Capture the cell that displays the provided text and extract its [x, y] central coordinate. 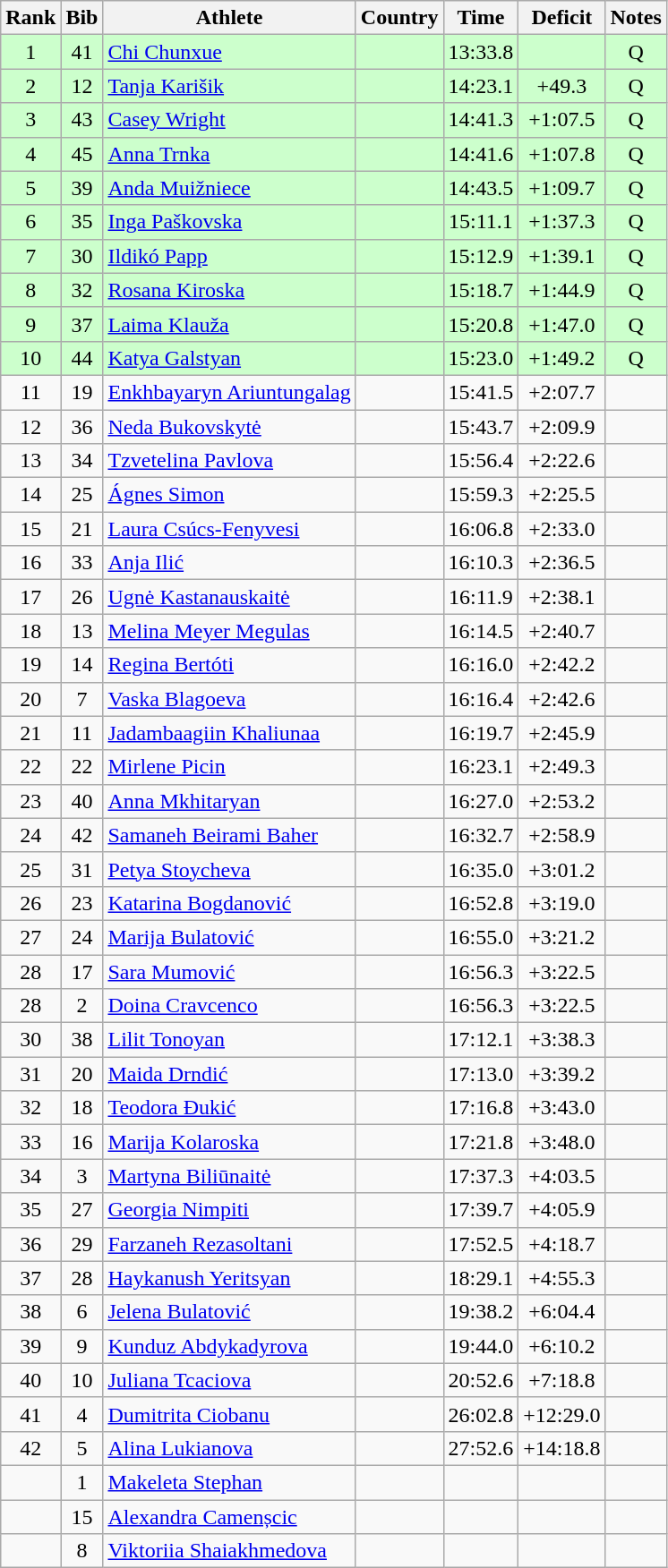
17:12.1 [481, 1040]
Tzvetelina Pavlova [229, 461]
Petya Stoycheva [229, 869]
Mirlene Picin [229, 767]
Laura Csúcs-Fenyvesi [229, 529]
44 [82, 358]
Regina Bertóti [229, 665]
Georgia Nimpiti [229, 1210]
16:27.0 [481, 801]
18:29.1 [481, 1278]
+1:37.3 [562, 222]
+2:45.9 [562, 733]
14:23.1 [481, 86]
Viktoriia Shaiakhmedova [229, 1551]
Tanja Karišik [229, 86]
Laima Klauža [229, 324]
+2:58.9 [562, 835]
Ugnė Kastanauskaitė [229, 597]
+2:36.5 [562, 563]
Vaska Blagoeva [229, 699]
Chi Chunxue [229, 52]
Lilit Tonoyan [229, 1040]
Juliana Tcaciova [229, 1380]
17:52.5 [481, 1244]
29 [82, 1244]
17:21.8 [481, 1142]
Ágnes Simon [229, 495]
15:56.4 [481, 461]
+7:18.8 [562, 1380]
Anna Mkhitaryan [229, 801]
+3:01.2 [562, 869]
Jelena Bulatović [229, 1312]
15:41.5 [481, 392]
Bib [82, 18]
Alina Lukianova [229, 1448]
Anna Trnka [229, 154]
+2:42.2 [562, 665]
15:18.7 [481, 290]
Jadambaagiin Khaliunaa [229, 733]
Haykanush Yeritsyan [229, 1278]
15:23.0 [481, 358]
+4:05.9 [562, 1210]
13:33.8 [481, 52]
+3:43.0 [562, 1108]
16:55.0 [481, 937]
Martyna Biliūnaitė [229, 1176]
Inga Paškovska [229, 222]
+2:38.1 [562, 597]
17:37.3 [481, 1176]
17:16.8 [481, 1108]
Maida Drndić [229, 1074]
17:13.0 [481, 1074]
Dumitrita Ciobanu [229, 1414]
Kunduz Abdykadyrova [229, 1346]
16:16.4 [481, 699]
15:43.7 [481, 427]
+4:18.7 [562, 1244]
15:11.1 [481, 222]
+2:09.9 [562, 427]
Notes [636, 18]
+12:29.0 [562, 1414]
Katarina Bogdanović [229, 903]
16:35.0 [481, 869]
14:43.5 [481, 188]
Rank [30, 18]
Enkhbayaryn Ariuntungalag [229, 392]
16:16.0 [481, 665]
+2:25.5 [562, 495]
Alexandra Camenșcic [229, 1517]
+3:39.2 [562, 1074]
19:44.0 [481, 1346]
+2:42.6 [562, 699]
+3:48.0 [562, 1142]
Melina Meyer Megulas [229, 631]
15:12.9 [481, 256]
+3:19.0 [562, 903]
+2:49.3 [562, 767]
15:20.8 [481, 324]
14:41.6 [481, 154]
+6:10.2 [562, 1346]
+1:39.1 [562, 256]
14:41.3 [481, 120]
+49.3 [562, 86]
43 [82, 120]
+3:38.3 [562, 1040]
Sara Mumović [229, 971]
16:06.8 [481, 529]
16:32.7 [481, 835]
Country [399, 18]
Doina Cravcenco [229, 1006]
Anda Muižniece [229, 188]
+1:47.0 [562, 324]
Makeleta Stephan [229, 1482]
16:14.5 [481, 631]
+1:49.2 [562, 358]
Samaneh Beirami Baher [229, 835]
Ildikó Papp [229, 256]
+2:40.7 [562, 631]
16:52.8 [481, 903]
+1:07.5 [562, 120]
+6:04.4 [562, 1312]
Deficit [562, 18]
+2:53.2 [562, 801]
45 [82, 154]
+2:22.6 [562, 461]
Athlete [229, 18]
26:02.8 [481, 1414]
20:52.6 [481, 1380]
Marija Kolaroska [229, 1142]
+2:33.0 [562, 529]
Rosana Kiroska [229, 290]
+14:18.8 [562, 1448]
Teodora Đukić [229, 1108]
16:23.1 [481, 767]
+1:44.9 [562, 290]
27:52.6 [481, 1448]
16:11.9 [481, 597]
+3:21.2 [562, 937]
+4:55.3 [562, 1278]
Anja Ilić [229, 563]
+1:09.7 [562, 188]
Farzaneh Rezasoltani [229, 1244]
16:10.3 [481, 563]
15:59.3 [481, 495]
+4:03.5 [562, 1176]
Time [481, 18]
+2:07.7 [562, 392]
Casey Wright [229, 120]
Katya Galstyan [229, 358]
19:38.2 [481, 1312]
Neda Bukovskytė [229, 427]
+1:07.8 [562, 154]
17:39.7 [481, 1210]
16:19.7 [481, 733]
Marija Bulatović [229, 937]
